Extract the (x, y) coordinate from the center of the cell holding the provided text.  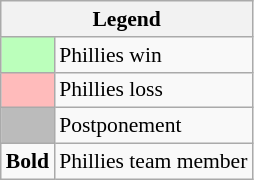
Phillies team member (153, 162)
Legend (127, 19)
Postponement (153, 126)
Phillies win (153, 55)
Bold (28, 162)
Phillies loss (153, 90)
